For the text-containing cell, return its midpoint in (X, Y) coordinate format. 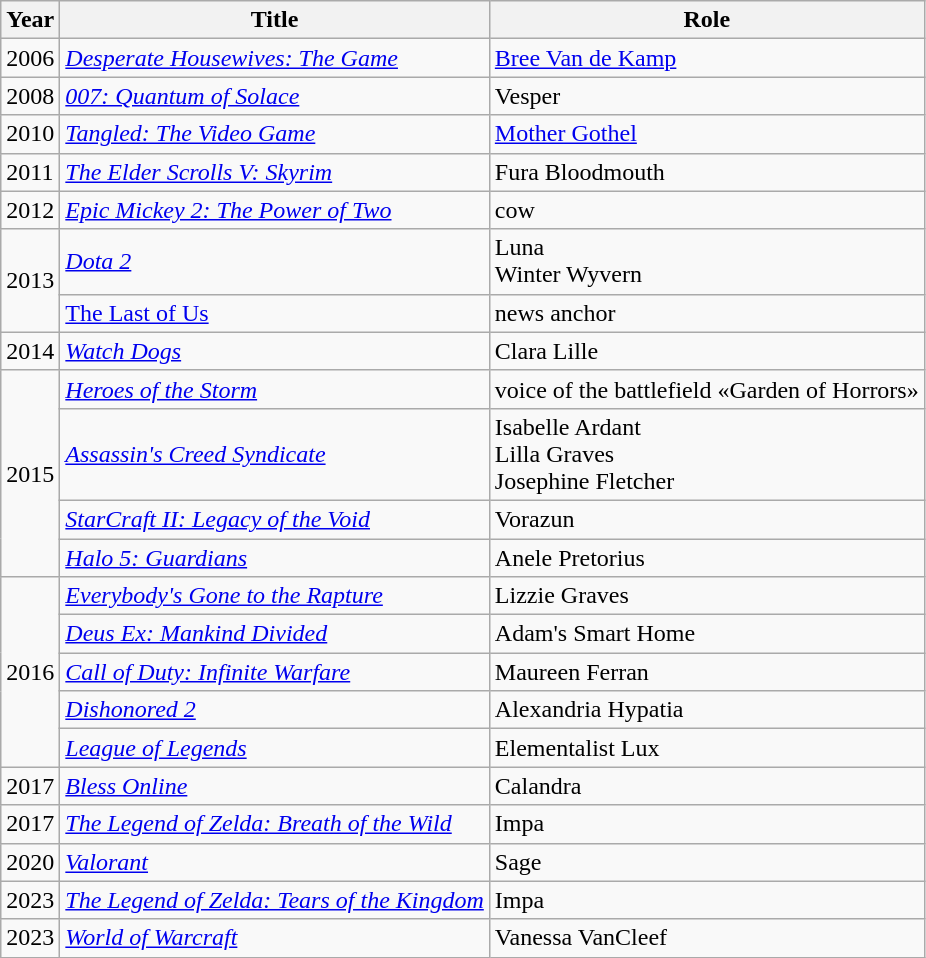
Vesper (706, 96)
2011 (30, 172)
Bree Van de Kamp (706, 58)
Year (30, 20)
Vanessa VanCleef (706, 938)
Maureen Ferran (706, 672)
StarCraft II: Legacy of the Void (275, 519)
Vorazun (706, 519)
Lizzie Graves (706, 596)
2006 (30, 58)
2008 (30, 96)
2010 (30, 134)
Sage (706, 862)
League of Legends (275, 748)
Adam's Smart Home (706, 634)
007: Quantum of Solace (275, 96)
The Elder Scrolls V: Skyrim (275, 172)
Tangled: The Video Game (275, 134)
Title (275, 20)
Heroes of the Storm (275, 389)
2012 (30, 210)
LunaWinter Wyvern (706, 262)
Calandra (706, 786)
2016 (30, 672)
Clara Lille (706, 351)
Role (706, 20)
Anele Pretorius (706, 557)
Halo 5: Guardians (275, 557)
The Last of Us (275, 313)
2015 (30, 473)
Assassin's Creed Syndicate (275, 454)
Call of Duty: Infinite Warfare (275, 672)
The Legend of Zelda: Breath of the Wild (275, 824)
Valorant (275, 862)
World of Warcraft (275, 938)
2013 (30, 280)
The Legend of Zelda: Tears of the Kingdom (275, 900)
Alexandria Hypatia (706, 710)
2020 (30, 862)
Everybody's Gone to the Rapture (275, 596)
Isabelle ArdantLilla GravesJosephine Fletcher (706, 454)
Mother Gothel (706, 134)
Elementalist Lux (706, 748)
Epic Mickey 2: The Power of Two (275, 210)
news anchor (706, 313)
Dota 2 (275, 262)
Deus Ex: Mankind Divided (275, 634)
Bless Online (275, 786)
Dishonored 2 (275, 710)
2014 (30, 351)
cow (706, 210)
Desperate Housewives: The Game (275, 58)
Watch Dogs (275, 351)
Fura Bloodmouth (706, 172)
voice of the battlefield «Garden of Horrors» (706, 389)
